Return [X, Y] of the center of cell containing provided text 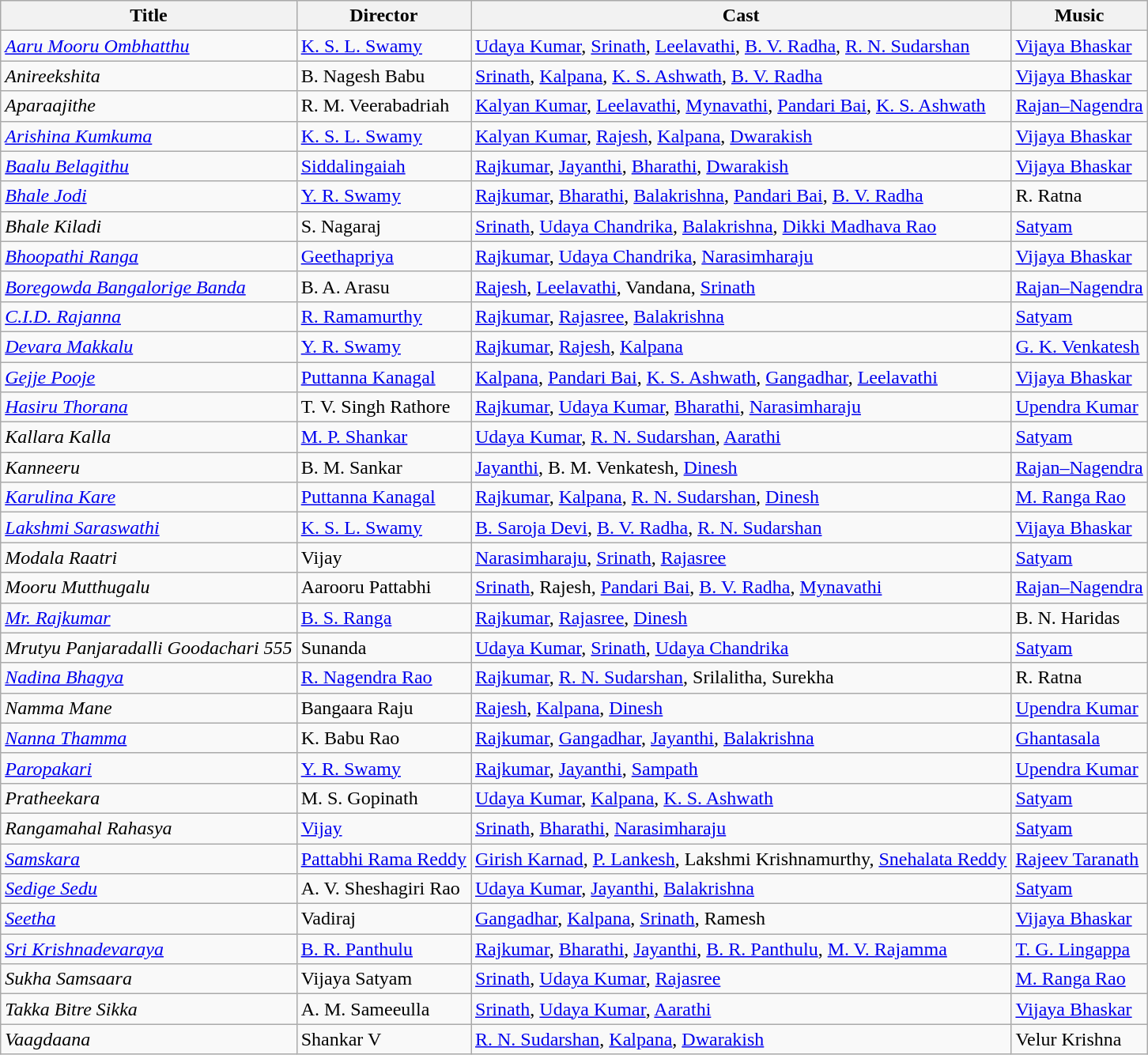
Director [383, 16]
Jayanthi, B. M. Venkatesh, Dinesh [742, 467]
Velur Krishna [1079, 1039]
Rajkumar, Jayanthi, Bharathi, Dwarakish [742, 166]
Aarooru Pattabhi [383, 588]
Bhale Jodi [149, 196]
Music [1079, 16]
Rajkumar, Udaya Kumar, Bharathi, Narasimharaju [742, 407]
Siddalingaiah [383, 166]
C.I.D. Rajanna [149, 316]
Ghantasala [1079, 738]
Title [149, 16]
T. G. Lingappa [1079, 949]
Mooru Mutthugalu [149, 588]
Srinath, Udaya Kumar, Rajasree [742, 979]
Srinath, Rajesh, Pandari Bai, B. V. Radha, Mynavathi [742, 588]
Modala Raatri [149, 558]
M. S. Gopinath [383, 798]
Rangamahal Rahasya [149, 828]
Sukha Samsaara [149, 979]
Aaru Mooru Ombhatthu [149, 46]
R. N. Sudarshan, Kalpana, Dwarakish [742, 1039]
Lakshmi Saraswathi [149, 527]
Takka Bitre Sikka [149, 1009]
Srinath, Udaya Kumar, Aarathi [742, 1009]
Rajkumar, Jayanthi, Sampath [742, 768]
Girish Karnad, P. Lankesh, Lakshmi Krishnamurthy, Snehalata Reddy [742, 858]
Kalpana, Pandari Bai, K. S. Ashwath, Gangadhar, Leelavathi [742, 377]
Kalyan Kumar, Rajesh, Kalpana, Dwarakish [742, 136]
Nanna Thamma [149, 738]
Mrutyu Panjaradalli Goodachari 555 [149, 648]
Vadiraj [383, 919]
Pratheekara [149, 798]
Hasiru Thorana [149, 407]
Gangadhar, Kalpana, Srinath, Ramesh [742, 919]
Devara Makkalu [149, 346]
Srinath, Kalpana, K. S. Ashwath, B. V. Radha [742, 76]
M. P. Shankar [383, 437]
Rajkumar, Rajasree, Balakrishna [742, 316]
Udaya Kumar, Jayanthi, Balakrishna [742, 889]
Rajkumar, Gangadhar, Jayanthi, Balakrishna [742, 738]
Srinath, Bharathi, Narasimharaju [742, 828]
Vaagdaana [149, 1039]
Shankar V [383, 1039]
Rajeev Taranath [1079, 858]
Rajesh, Kalpana, Dinesh [742, 708]
Bhoopathi Ranga [149, 256]
Seetha [149, 919]
B. Saroja Devi, B. V. Radha, R. N. Sudarshan [742, 527]
Pattabhi Rama Reddy [383, 858]
Udaya Kumar, Srinath, Leelavathi, B. V. Radha, R. N. Sudarshan [742, 46]
Cast [742, 16]
Nadina Bhagya [149, 678]
R. M. Veerabadriah [383, 106]
Udaya Kumar, R. N. Sudarshan, Aarathi [742, 437]
Kalyan Kumar, Leelavathi, Mynavathi, Pandari Bai, K. S. Ashwath [742, 106]
Baalu Belagithu [149, 166]
Paropakari [149, 768]
Rajkumar, Bharathi, Balakrishna, Pandari Bai, B. V. Radha [742, 196]
Bangaara Raju [383, 708]
Udaya Kumar, Kalpana, K. S. Ashwath [742, 798]
Rajkumar, Kalpana, R. N. Sudarshan, Dinesh [742, 497]
Sedige Sedu [149, 889]
Bhale Kiladi [149, 226]
R. Ramamurthy [383, 316]
Udaya Kumar, Srinath, Udaya Chandrika [742, 648]
Samskara [149, 858]
B. A. Arasu [383, 286]
Rajkumar, R. N. Sudarshan, Srilalitha, Surekha [742, 678]
K. Babu Rao [383, 738]
Sri Krishnadevaraya [149, 949]
Rajesh, Leelavathi, Vandana, Srinath [742, 286]
Vijaya Satyam [383, 979]
Namma Mane [149, 708]
Rajkumar, Rajesh, Kalpana [742, 346]
Boregowda Bangalorige Banda [149, 286]
B. S. Ranga [383, 618]
Anireekshita [149, 76]
Srinath, Udaya Chandrika, Balakrishna, Dikki Madhava Rao [742, 226]
Rajkumar, Bharathi, Jayanthi, B. R. Panthulu, M. V. Rajamma [742, 949]
Arishina Kumkuma [149, 136]
T. V. Singh Rathore [383, 407]
Rajkumar, Udaya Chandrika, Narasimharaju [742, 256]
Mr. Rajkumar [149, 618]
Sunanda [383, 648]
Rajkumar, Rajasree, Dinesh [742, 618]
G. K. Venkatesh [1079, 346]
B. R. Panthulu [383, 949]
A. V. Sheshagiri Rao [383, 889]
B. N. Haridas [1079, 618]
Gejje Pooje [149, 377]
Narasimharaju, Srinath, Rajasree [742, 558]
S. Nagaraj [383, 226]
B. Nagesh Babu [383, 76]
Kallara Kalla [149, 437]
B. M. Sankar [383, 467]
Kanneeru [149, 467]
Karulina Kare [149, 497]
A. M. Sameeulla [383, 1009]
Geethapriya [383, 256]
R. Nagendra Rao [383, 678]
Aparaajithe [149, 106]
